Determine the (x, y) coordinate at the center of the cell enclosing the given text.  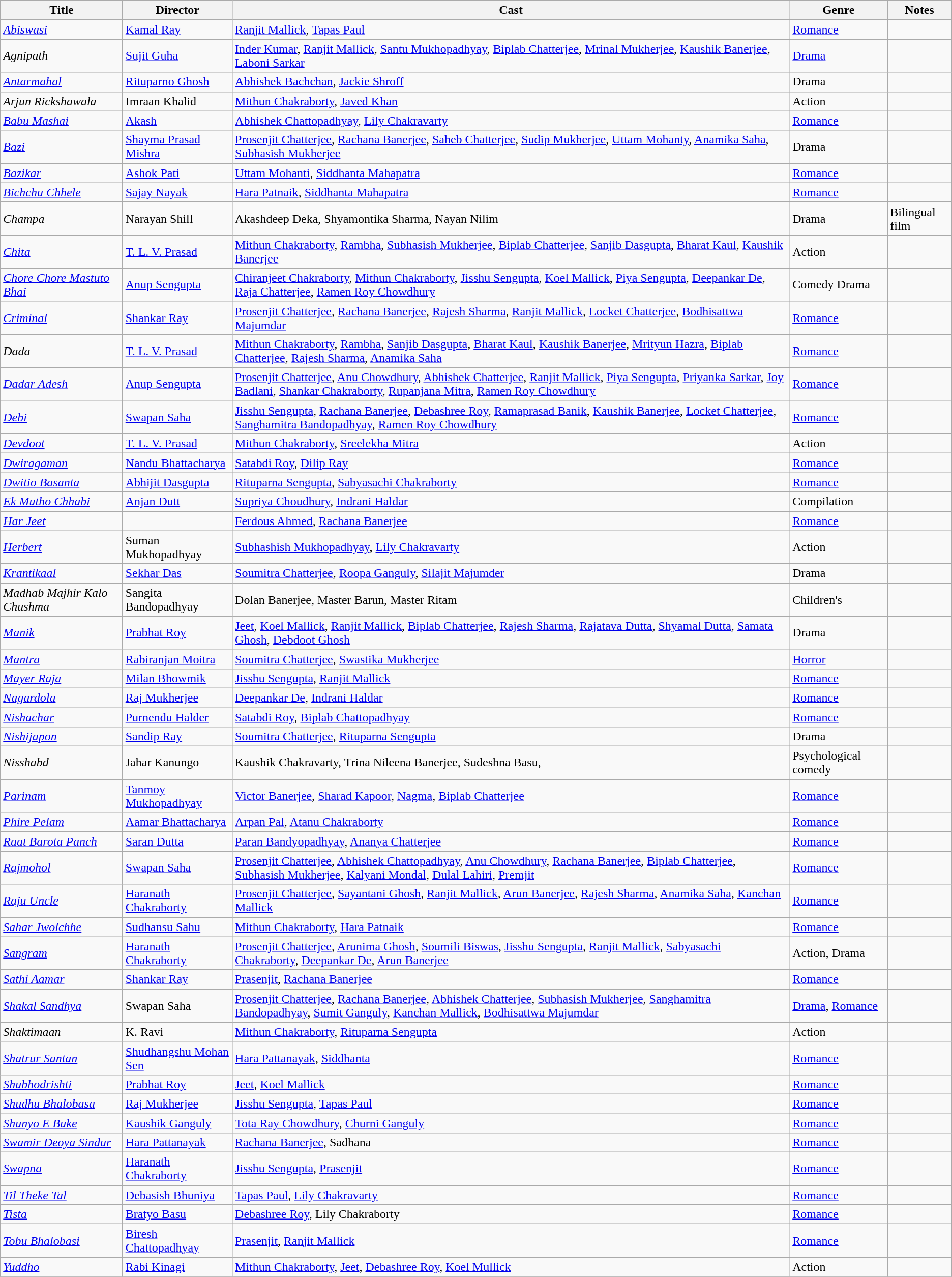
Paran Bandyopadhyay, Ananya Chatterjee (511, 841)
Mithun Chakraborty, Javed Khan (511, 101)
Shakal Sandhya (62, 1005)
Cast (511, 10)
Dadar Adesh (62, 385)
Jisshu Sengupta, Ranjit Mallick (511, 678)
Swapna (62, 1169)
Dada (62, 351)
Anjan Dutt (177, 502)
Raju Uncle (62, 901)
Bazi (62, 147)
Genre (839, 10)
Jeet, Koel Mallick (511, 1084)
Tobu Bhalobasi (62, 1240)
Comedy Drama (839, 285)
Shubhodrishti (62, 1084)
Rituparno Ghosh (177, 82)
Dwitio Basanta (62, 482)
Madhab Majhir Kalo Chushma (62, 599)
Kaushik Chakravarty, Trina Nileena Banerjee, Sudeshna Basu, (511, 763)
Ashok Pati (177, 173)
Babu Mashai (62, 121)
Sathi Aamar (62, 979)
Rachana Banerjee, Sadhana (511, 1143)
Compilation (839, 502)
Debi (62, 417)
Nandu Bhattacharya (177, 463)
Jeet, Koel Mallick, Ranjit Mallick, Biplab Chatterjee, Rajesh Sharma, Rajatava Dutta, Shyamal Dutta, Samata Ghosh, Debdoot Ghosh (511, 633)
Mithun Chakraborty, Hara Patnaik (511, 927)
Akashdeep Deka, Shyamontika Sharma, Nayan Nilim (511, 219)
Soumitra Chatterjee, Swastika Mukherjee (511, 659)
Shudhu Bhalobasa (62, 1104)
Arjun Rickshawala (62, 101)
Dolan Banerjee, Master Barun, Master Ritam (511, 599)
Chita (62, 251)
Tota Ray Chowdhury, Churni Ganguly (511, 1123)
Children's (839, 599)
Yuddho (62, 1267)
Shudhangshu Mohan Sen (177, 1058)
Swamir Deoya Sindur (62, 1143)
Prasenjit, Rachana Banerjee (511, 979)
Criminal (62, 317)
Mayer Raja (62, 678)
Abhijit Dasgupta (177, 482)
Mithun Chakraborty, Sreelekha Mitra (511, 444)
K. Ravi (177, 1032)
Akash (177, 121)
Debashree Roy, Lily Chakraborty (511, 1214)
Bichchu Chhele (62, 192)
Krantikaal (62, 573)
Notes (919, 10)
Nisshabd (62, 763)
Bratyo Basu (177, 1214)
Mithun Chakraborty, Rambha, Subhasish Mukherjee, Biplab Chatterjee, Sanjib Dasgupta, Bharat Kaul, Kaushik Banerjee (511, 251)
Victor Banerjee, Sharad Kapoor, Nagma, Biplab Chatterjee (511, 796)
Uttam Mohanti, Siddhanta Mahapatra (511, 173)
Chore Chore Mastuto Bhai (62, 285)
Agnipath (62, 56)
Imraan Khalid (177, 101)
Manik (62, 633)
Champa (62, 219)
Satabdi Roy, Biplab Chattopadhyay (511, 717)
Abiswasi (62, 30)
Narayan Shill (177, 219)
Rabi Kinagi (177, 1267)
Abhishek Chattopadhyay, Lily Chakravarty (511, 121)
Milan Bhowmik (177, 678)
Dwiragaman (62, 463)
Mantra (62, 659)
Prasenjit, Ranjit Mallick (511, 1240)
Mithun Chakraborty, Rambha, Sanjib Dasgupta, Bharat Kaul, Kaushik Banerjee, Mrityun Hazra, Biplab Chatterjee, Rajesh Sharma, Anamika Saha (511, 351)
Satabdi Roy, Dilip Ray (511, 463)
Prosenjit Chatterjee, Rachana Banerjee, Saheb Chatterjee, Sudip Mukherjee, Uttam Mohanty, Anamika Saha, Subhasish Mukherjee (511, 147)
Deepankar De, Indrani Haldar (511, 698)
Title (62, 10)
Subhashish Mukhopadhyay, Lily Chakravarty (511, 547)
Sahar Jwolchhe (62, 927)
Hara Pattanayak, Siddhanta (511, 1058)
Ferdous Ahmed, Rachana Banerjee (511, 521)
Hara Patnaik, Siddhanta Mahapatra (511, 192)
Kamal Ray (177, 30)
Har Jeet (62, 521)
Sekhar Das (177, 573)
Jisshu Sengupta, Tapas Paul (511, 1104)
Shunyo E Buke (62, 1123)
Sandip Ray (177, 737)
Shayma Prasad Mishra (177, 147)
Til Theke Tal (62, 1195)
Rabiranjan Moitra (177, 659)
Prosenjit Chatterjee, Sayantani Ghosh, Ranjit Mallick, Arun Banerjee, Rajesh Sharma, Anamika Saha, Kanchan Mallick (511, 901)
Biresh Chattopadhyay (177, 1240)
Soumitra Chatterjee, Rituparna Sengupta (511, 737)
Soumitra Chatterjee, Roopa Ganguly, Silajit Majumder (511, 573)
Prosenjit Chatterjee, Rachana Banerjee, Rajesh Sharma, Ranjit Mallick, Locket Chatterjee, Bodhisattwa Majumdar (511, 317)
Phire Pelam (62, 822)
Suman Mukhopadhyay (177, 547)
Abhishek Bachchan, Jackie Shroff (511, 82)
Rituparna Sengupta, Sabyasachi Chakraborty (511, 482)
Horror (839, 659)
Chiranjeet Chakraborty, Mithun Chakraborty, Jisshu Sengupta, Koel Mallick, Piya Sengupta, Deepankar De, Raja Chatterjee, Ramen Roy Chowdhury (511, 285)
Nagardola (62, 698)
Shatrur Santan (62, 1058)
Jahar Kanungo (177, 763)
Ek Mutho Chhabi (62, 502)
Mithun Chakraborty, Rituparna Sengupta (511, 1032)
Rajmohol (62, 868)
Arpan Pal, Atanu Chakraborty (511, 822)
Supriya Choudhury, Indrani Haldar (511, 502)
Aamar Bhattacharya (177, 822)
Drama, Romance (839, 1005)
Devdoot (62, 444)
Sudhansu Sahu (177, 927)
Hara Pattanayak (177, 1143)
Parinam (62, 796)
Tanmoy Mukhopadhyay (177, 796)
Inder Kumar, Ranjit Mallick, Santu Mukhopadhyay, Biplab Chatterjee, Mrinal Mukherjee, Kaushik Banerjee, Laboni Sarkar (511, 56)
Bazikar (62, 173)
Kaushik Ganguly (177, 1123)
Debasish Bhuniya (177, 1195)
Tista (62, 1214)
Sangita Bandopadhyay (177, 599)
Jisshu Sengupta, Prasenjit (511, 1169)
Nishachar (62, 717)
Prosenjit Chatterjee, Arunima Ghosh, Soumili Biswas, Jisshu Sengupta, Ranjit Mallick, Sabyasachi Chakraborty, Deepankar De, Arun Banerjee (511, 953)
Nishijapon (62, 737)
Mithun Chakraborty, Jeet, Debashree Roy, Koel Mullick (511, 1267)
Sangram (62, 953)
Psychological comedy (839, 763)
Sajay Nayak (177, 192)
Shaktimaan (62, 1032)
Ranjit Mallick, Tapas Paul (511, 30)
Saran Dutta (177, 841)
Purnendu Halder (177, 717)
Director (177, 10)
Herbert (62, 547)
Tapas Paul, Lily Chakravarty (511, 1195)
Sujit Guha (177, 56)
Action, Drama (839, 953)
Antarmahal (62, 82)
Bilingual film (919, 219)
Raat Barota Panch (62, 841)
